Detect which cell encompasses the target text, then output its (x, y) center coordinate. 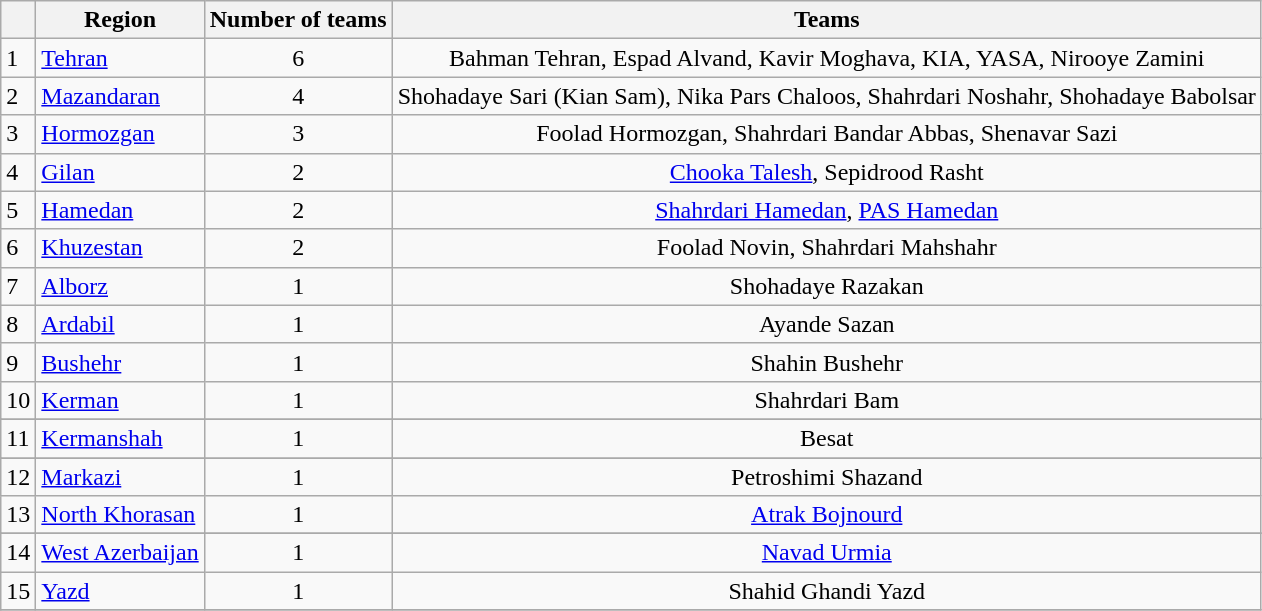
Khuzestan (120, 248)
Teams (826, 20)
Hamedan (120, 210)
Bahman Tehran, Espad Alvand, Kavir Moghava, KIA, YASA, Nirooye Zamini (826, 58)
Number of teams (298, 20)
Foolad Novin, Shahrdari Mahshahr (826, 248)
Mazandaran (120, 96)
Ardabil (120, 324)
Navad Urmia (826, 553)
Chooka Talesh, Sepidrood Rasht (826, 172)
Kermanshah (120, 438)
Bushehr (120, 362)
5 (18, 210)
Shohadaye Razakan (826, 286)
Markazi (120, 477)
Shahid Ghandi Yazd (826, 591)
8 (18, 324)
7 (18, 286)
Kerman (120, 400)
Foolad Hormozgan, Shahrdari Bandar Abbas, Shenavar Sazi (826, 134)
12 (18, 477)
14 (18, 553)
10 (18, 400)
Besat (826, 438)
West Azerbaijan (120, 553)
Petroshimi Shazand (826, 477)
15 (18, 591)
Shahrdari Bam (826, 400)
Atrak Bojnourd (826, 515)
Ayande Sazan (826, 324)
Shohadaye Sari (Kian Sam), Nika Pars Chaloos, Shahrdari Noshahr, Shohadaye Babolsar (826, 96)
Shahrdari Hamedan, PAS Hamedan (826, 210)
Hormozgan (120, 134)
13 (18, 515)
Shahin Bushehr (826, 362)
Region (120, 20)
Alborz (120, 286)
Yazd (120, 591)
Gilan (120, 172)
11 (18, 438)
North Khorasan (120, 515)
9 (18, 362)
Tehran (120, 58)
